Output the (X, Y) coordinate of the center of the cell containing the given text.  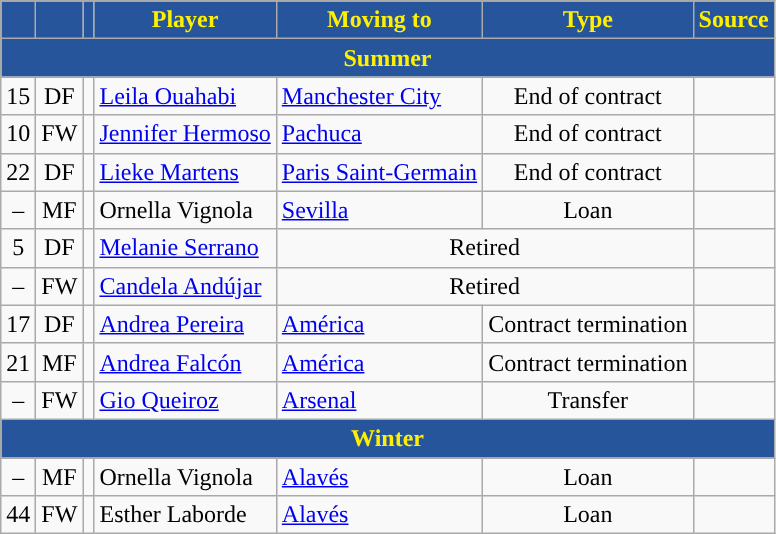
Melanie Serrano (185, 248)
Esther Laborde (185, 515)
Lieke Martens (185, 172)
Candela Andújar (185, 286)
Jennifer Hermoso (185, 134)
15 (18, 96)
Andrea Pereira (185, 324)
Source (734, 20)
10 (18, 134)
5 (18, 248)
Paris Saint-Germain (379, 172)
21 (18, 362)
Arsenal (379, 400)
Moving to (379, 20)
Player (185, 20)
44 (18, 515)
Manchester City (379, 96)
Transfer (588, 400)
Leila Ouahabi (185, 96)
Sevilla (379, 210)
Winter (388, 438)
Type (588, 20)
22 (18, 172)
Pachuca (379, 134)
Andrea Falcón (185, 362)
Gio Queiroz (185, 400)
17 (18, 324)
Summer (388, 58)
